For the text-containing cell, return its midpoint in [x, y] coordinate format. 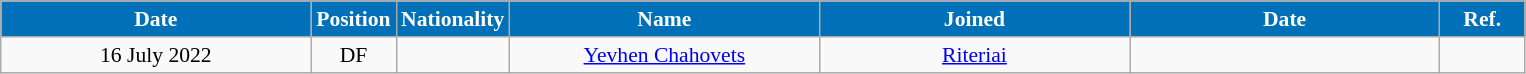
Yevhen Chahovets [664, 55]
Nationality [452, 19]
DF [354, 55]
16 July 2022 [156, 55]
Position [354, 19]
Name [664, 19]
Joined [974, 19]
Ref. [1482, 19]
Riteriai [974, 55]
